For the text-containing cell, return its midpoint in (X, Y) coordinate format. 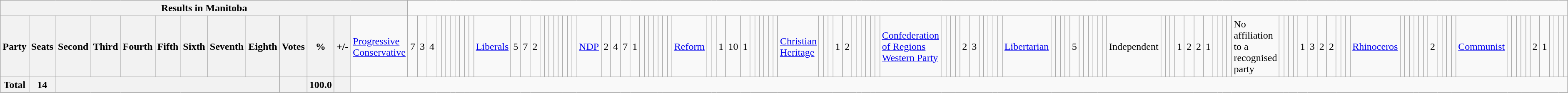
Results in Manitoba (204, 8)
Independent (1134, 46)
NDP (589, 46)
10 (733, 46)
Votes (293, 46)
Third (106, 46)
% (321, 46)
Fourth (137, 46)
Communist (1482, 46)
Christian Heritage (798, 46)
Seventh (227, 46)
Fifth (168, 46)
+/- (342, 46)
No affiliation to a recognised party (1255, 46)
Rhinoceros (1375, 46)
Total (15, 85)
Reform (689, 46)
14 (42, 85)
Libertarian (1027, 46)
100.0 (321, 85)
Liberals (492, 46)
Second (73, 46)
Seats (42, 46)
Eighth (263, 46)
Party (15, 46)
Progressive Conservative (379, 46)
Sixth (194, 46)
Confederation of Regions Western Party (910, 46)
